Detect which cell encompasses the target text, then output its (x, y) center coordinate. 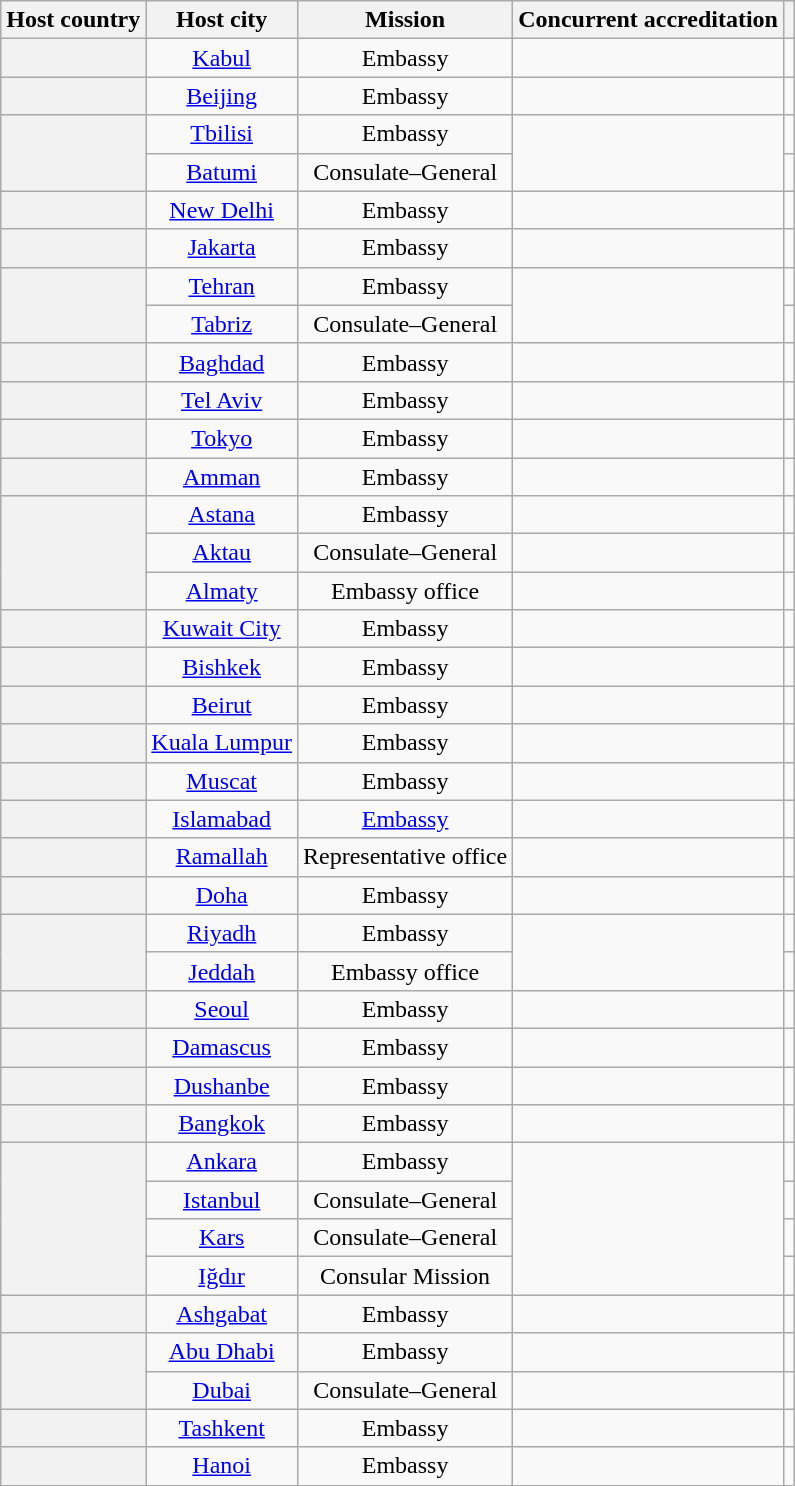
Kars (222, 1238)
Mission (404, 20)
Beijing (222, 96)
Kuala Lumpur (222, 743)
Istanbul (222, 1200)
Ramallah (222, 857)
Ashgabat (222, 1314)
Tashkent (222, 1428)
Tel Aviv (222, 400)
Doha (222, 895)
Islamabad (222, 819)
Kuwait City (222, 629)
Consular Mission (404, 1276)
Astana (222, 515)
Baghdad (222, 362)
Representative office (404, 857)
Tabriz (222, 324)
Host country (74, 20)
Dushanbe (222, 1085)
Tehran (222, 286)
Aktau (222, 553)
Almaty (222, 591)
Dubai (222, 1390)
Bishkek (222, 667)
Muscat (222, 781)
Seoul (222, 1009)
Host city (222, 20)
Kabul (222, 58)
Iğdır (222, 1276)
Jakarta (222, 248)
Hanoi (222, 1466)
Concurrent accreditation (648, 20)
Jeddah (222, 971)
Beirut (222, 705)
Batumi (222, 172)
Tokyo (222, 438)
Abu Dhabi (222, 1352)
Bangkok (222, 1124)
Ankara (222, 1162)
Tbilisi (222, 134)
New Delhi (222, 210)
Amman (222, 477)
Damascus (222, 1047)
Riyadh (222, 933)
